Provide the (x, y) coordinate of the cell's center where the given text is located.  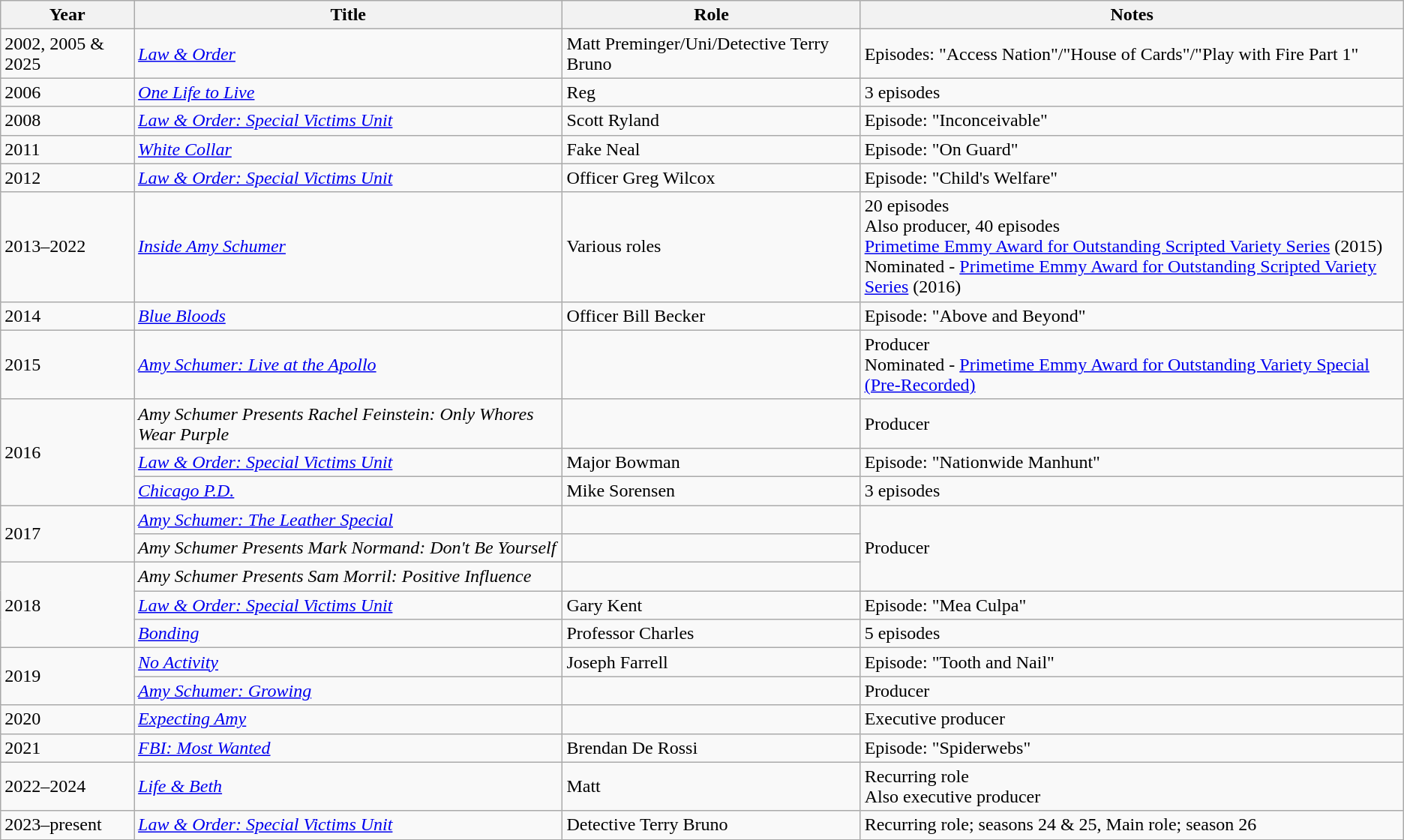
Brendan De Rossi (711, 748)
Law & Order (348, 54)
Amy Schumer: Growing (348, 691)
Life & Beth (348, 786)
Amy Schumer Presents Rachel Feinstein: Only Whores Wear Purple (348, 423)
2019 (67, 676)
Episode: "Nationwide Manhunt" (1132, 462)
Expecting Amy (348, 719)
2014 (67, 316)
Matt Preminger/Uni/Detective Terry Bruno (711, 54)
2016 (67, 451)
2018 (67, 605)
Episode: "Mea Culpa" (1132, 605)
Matt (711, 786)
Episode: "Inconceivable" (1132, 121)
Recurring role; seasons 24 & 25, Main role; season 26 (1132, 825)
No Activity (348, 662)
2013–2022 (67, 247)
Chicago P.D. (348, 490)
2021 (67, 748)
White Collar (348, 149)
2023–present (67, 825)
Blue Bloods (348, 316)
ProducerNominated - Primetime Emmy Award for Outstanding Variety Special (Pre-Recorded) (1132, 364)
Episode: "Spiderwebs" (1132, 748)
Title (348, 15)
Amy Schumer: Live at the Apollo (348, 364)
Reg (711, 92)
Bonding (348, 634)
Mike Sorensen (711, 490)
Gary Kent (711, 605)
Notes (1132, 15)
2011 (67, 149)
One Life to Live (348, 92)
Various roles (711, 247)
Professor Charles (711, 634)
Joseph Farrell (711, 662)
2008 (67, 121)
Officer Greg Wilcox (711, 178)
Episode: "Tooth and Nail" (1132, 662)
Recurring roleAlso executive producer (1132, 786)
2015 (67, 364)
Major Bowman (711, 462)
Episode: "Child's Welfare" (1132, 178)
Executive producer (1132, 719)
Detective Terry Bruno (711, 825)
Episodes: "Access Nation"/"House of Cards"/"Play with Fire Part 1" (1132, 54)
2006 (67, 92)
Episode: "On Guard" (1132, 149)
Episode: "Above and Beyond" (1132, 316)
Amy Schumer Presents Mark Normand: Don't Be Yourself (348, 548)
Fake Neal (711, 149)
Scott Ryland (711, 121)
2020 (67, 719)
2017 (67, 534)
Amy Schumer Presents Sam Morril: Positive Influence (348, 577)
Year (67, 15)
2012 (67, 178)
Officer Bill Becker (711, 316)
5 episodes (1132, 634)
Role (711, 15)
Amy Schumer: The Leather Special (348, 520)
2022–2024 (67, 786)
FBI: Most Wanted (348, 748)
2002, 2005 & 2025 (67, 54)
Inside Amy Schumer (348, 247)
